Determine the (x, y) coordinate at the center of the cell enclosing the given text.  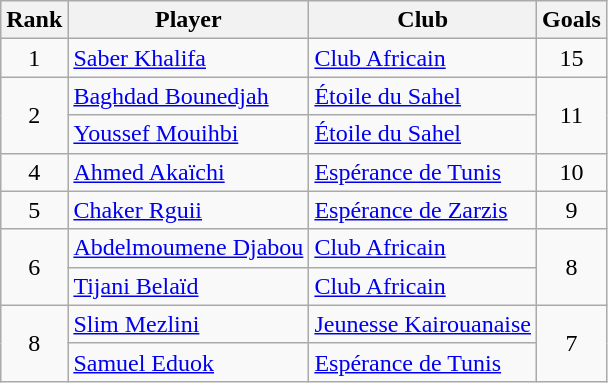
Baghdad Bounedjah (188, 96)
Abdelmoumene Djabou (188, 248)
4 (34, 172)
Jeunesse Kairouanaise (423, 324)
1 (34, 58)
Ahmed Akaïchi (188, 172)
Samuel Eduok (188, 362)
7 (572, 343)
Espérance de Zarzis (423, 210)
11 (572, 115)
10 (572, 172)
Rank (34, 20)
Saber Khalifa (188, 58)
9 (572, 210)
15 (572, 58)
Slim Mezlini (188, 324)
Chaker Rguii (188, 210)
5 (34, 210)
Player (188, 20)
Club (423, 20)
2 (34, 115)
Youssef Mouihbi (188, 134)
Goals (572, 20)
6 (34, 267)
Tijani Belaïd (188, 286)
